Search for the cell housing the specified text and yield its (X, Y) center coordinate. 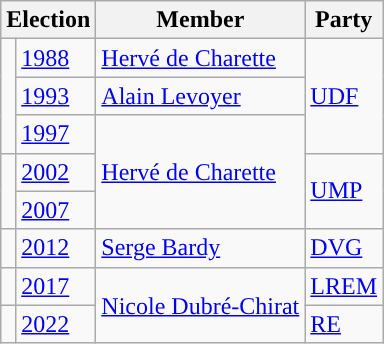
Party (344, 20)
Nicole Dubré-Chirat (200, 305)
Member (200, 20)
1997 (56, 134)
RE (344, 324)
2007 (56, 210)
UDF (344, 96)
2017 (56, 286)
DVG (344, 248)
Election (48, 20)
Serge Bardy (200, 248)
1993 (56, 96)
LREM (344, 286)
1988 (56, 58)
UMP (344, 191)
Alain Levoyer (200, 96)
2012 (56, 248)
2022 (56, 324)
2002 (56, 172)
